Scan for the cell matching the given text and deliver its (X, Y) coordinate at center. 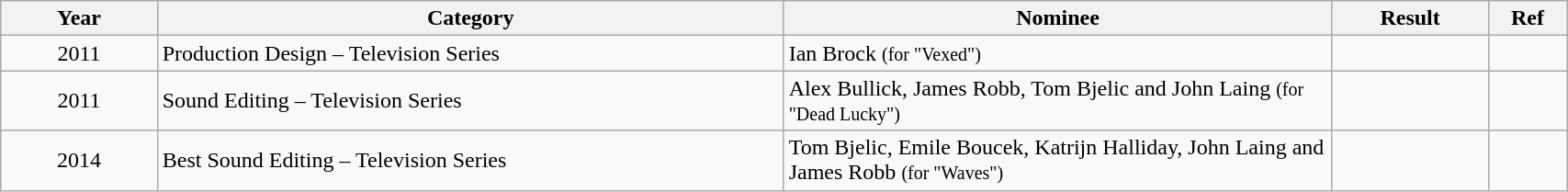
Ian Brock (for "Vexed") (1058, 53)
Ref (1527, 18)
Best Sound Editing – Television Series (470, 160)
2014 (79, 160)
Sound Editing – Television Series (470, 101)
Tom Bjelic, Emile Boucek, Katrijn Halliday, John Laing and James Robb (for "Waves") (1058, 160)
Category (470, 18)
Year (79, 18)
Production Design – Television Series (470, 53)
Result (1410, 18)
Nominee (1058, 18)
Alex Bullick, James Robb, Tom Bjelic and John Laing (for "Dead Lucky") (1058, 101)
